From the cell containing the given text, extract its center point as [x, y] coordinate. 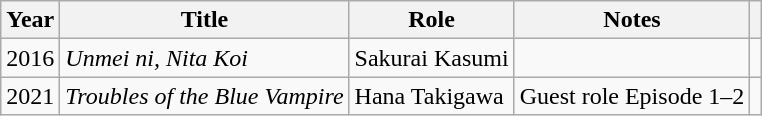
2021 [30, 96]
Role [432, 20]
Notes [632, 20]
Year [30, 20]
Guest role Episode 1–2 [632, 96]
Unmei ni, Nita Koi [204, 58]
Troubles of the Blue Vampire [204, 96]
Title [204, 20]
2016 [30, 58]
Sakurai Kasumi [432, 58]
Hana Takigawa [432, 96]
